Detect which cell encompasses the target text, then output its [X, Y] center coordinate. 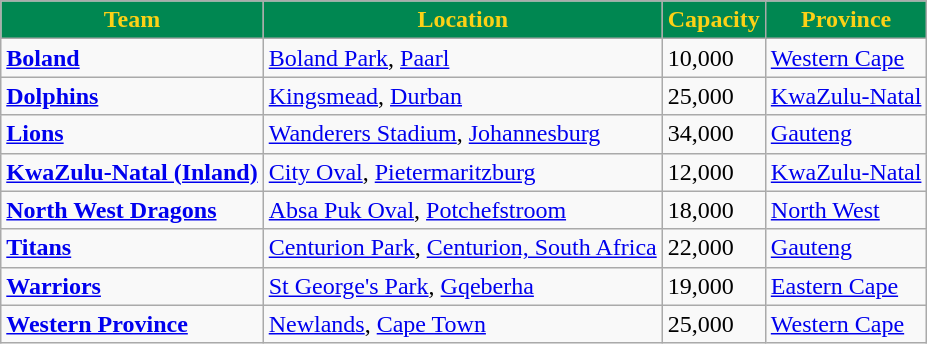
Province [846, 20]
KwaZulu-Natal (Inland) [132, 172]
12,000 [714, 172]
Western Province [132, 324]
34,000 [714, 134]
Wanderers Stadium, Johannesburg [462, 134]
Warriors [132, 286]
Centurion Park, Centurion, South Africa [462, 248]
Titans [132, 248]
Kingsmead, Durban [462, 96]
North West Dragons [132, 210]
10,000 [714, 58]
St George's Park, Gqeberha [462, 286]
Absa Puk Oval, Potchefstroom [462, 210]
Boland Park, Paarl [462, 58]
Newlands, Cape Town [462, 324]
Eastern Cape [846, 286]
18,000 [714, 210]
Location [462, 20]
Boland [132, 58]
City Oval, Pietermaritzburg [462, 172]
Lions [132, 134]
Team [132, 20]
22,000 [714, 248]
Dolphins [132, 96]
Capacity [714, 20]
19,000 [714, 286]
North West [846, 210]
